Return (X, Y) of the center of cell containing provided text 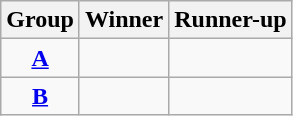
Winner (124, 20)
Group (40, 20)
B (40, 96)
Runner-up (231, 20)
A (40, 58)
